Return (x, y) of the center of cell containing provided text 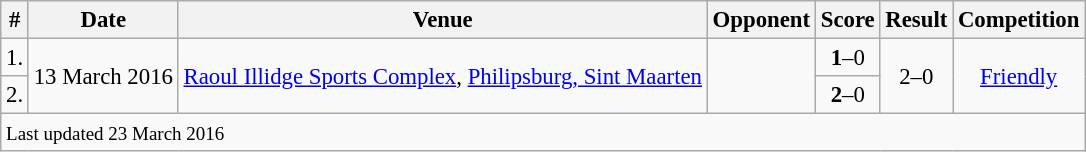
Score (848, 20)
Last updated 23 March 2016 (543, 133)
Result (916, 20)
Competition (1019, 20)
Date (103, 20)
1. (15, 58)
Raoul Illidge Sports Complex, Philipsburg, Sint Maarten (442, 76)
1–0 (848, 58)
Friendly (1019, 76)
Venue (442, 20)
13 March 2016 (103, 76)
Opponent (761, 20)
# (15, 20)
2. (15, 95)
